Capture the cell that displays the provided text and extract its [x, y] central coordinate. 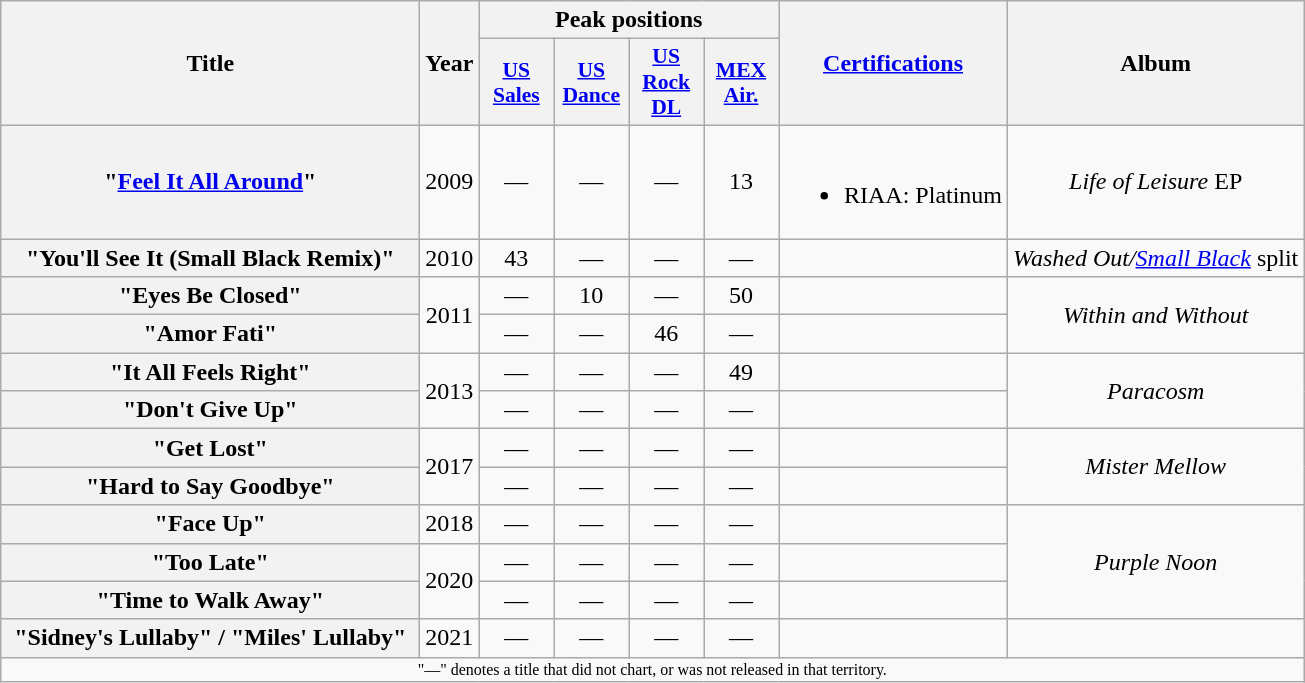
49 [742, 372]
Within and Without [1156, 315]
13 [742, 182]
10 [592, 296]
43 [516, 257]
"Get Lost" [210, 448]
Album [1156, 64]
"Feel It All Around" [210, 182]
"Amor Fati" [210, 334]
RIAA: Platinum [892, 182]
50 [742, 296]
2013 [450, 391]
"It All Feels Right" [210, 372]
Title [210, 64]
"—" denotes a title that did not chart, or was not released in that territory. [652, 669]
2018 [450, 524]
Year [450, 64]
Washed Out/Small Black split [1156, 257]
2009 [450, 182]
"Don't Give Up" [210, 410]
2021 [450, 638]
Purple Noon [1156, 562]
"Eyes Be Closed" [210, 296]
"Time to Walk Away" [210, 600]
"You'll See It (Small Black Remix)" [210, 257]
Mister Mellow [1156, 467]
Paracosm [1156, 391]
"Hard to Say Goodbye" [210, 486]
USDance [592, 82]
2010 [450, 257]
2020 [450, 581]
"Sidney's Lullaby" / "Miles' Lullaby" [210, 638]
USRockDL [666, 82]
Peak positions [629, 20]
Certifications [892, 64]
2011 [450, 315]
"Too Late" [210, 562]
46 [666, 334]
"Face Up" [210, 524]
2017 [450, 467]
Life of Leisure EP [1156, 182]
USSales [516, 82]
MEXAir. [742, 82]
